Pinpoint the cell where the given text exists, returning its (x, y) midpoint coordinate. 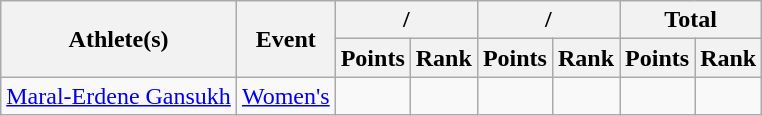
Women's (286, 96)
Total (691, 20)
Athlete(s) (119, 39)
Maral-Erdene Gansukh (119, 96)
Event (286, 39)
